Return the (X, Y) coordinate for the center point of the cell that contains the specified text.  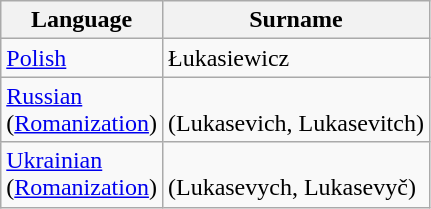
Russian (Romanization) (82, 110)
Polish (82, 58)
(Lukasevich, Lukasevitch) (296, 110)
Ukrainian (Romanization) (82, 174)
Surname (296, 20)
Language (82, 20)
Łukasiewicz (296, 58)
(Lukasevych, Lukasevyč) (296, 174)
